Identify which cell holds the provided text, then report its [x, y] central coordinate. 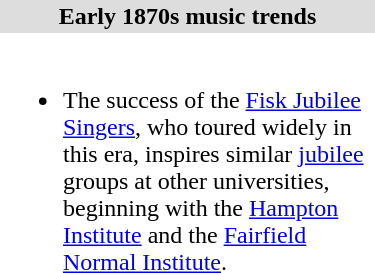
Early 1870s music trends [188, 16]
